Capture the cell that displays the provided text and extract its [x, y] central coordinate. 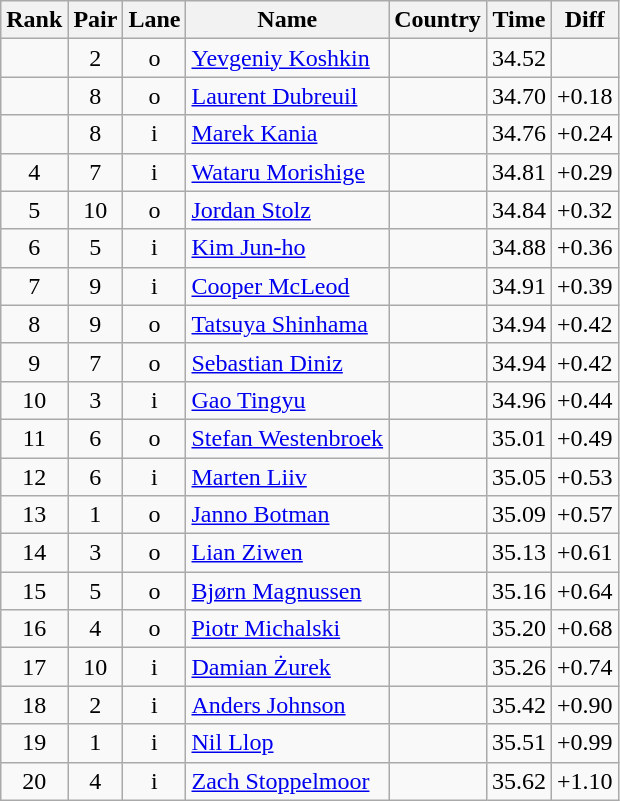
Pair [96, 20]
20 [34, 781]
16 [34, 629]
+0.74 [584, 667]
Yevgeniy Koshkin [288, 58]
Anders Johnson [288, 705]
Name [288, 20]
Lian Ziwen [288, 553]
35.13 [518, 553]
+0.64 [584, 591]
35.05 [518, 477]
+0.29 [584, 172]
19 [34, 743]
Cooper McLeod [288, 286]
Nil Llop [288, 743]
14 [34, 553]
+0.68 [584, 629]
+0.99 [584, 743]
34.84 [518, 210]
+0.39 [584, 286]
Diff [584, 20]
34.52 [518, 58]
11 [34, 438]
35.42 [518, 705]
Marten Liiv [288, 477]
Lane [154, 20]
Gao Tingyu [288, 400]
+0.49 [584, 438]
35.26 [518, 667]
15 [34, 591]
34.70 [518, 96]
Wataru Morishige [288, 172]
34.81 [518, 172]
+0.18 [584, 96]
Stefan Westenbroek [288, 438]
34.76 [518, 134]
35.01 [518, 438]
Damian Żurek [288, 667]
Tatsuya Shinhama [288, 324]
17 [34, 667]
34.96 [518, 400]
Jordan Stolz [288, 210]
+0.36 [584, 248]
12 [34, 477]
Kim Jun-ho [288, 248]
18 [34, 705]
+0.57 [584, 515]
+0.32 [584, 210]
+0.61 [584, 553]
35.20 [518, 629]
+0.44 [584, 400]
Piotr Michalski [288, 629]
+1.10 [584, 781]
Time [518, 20]
+0.90 [584, 705]
34.91 [518, 286]
Country [438, 20]
35.16 [518, 591]
Laurent Dubreuil [288, 96]
35.62 [518, 781]
Marek Kania [288, 134]
Zach Stoppelmoor [288, 781]
35.51 [518, 743]
13 [34, 515]
Rank [34, 20]
Bjørn Magnussen [288, 591]
+0.53 [584, 477]
Janno Botman [288, 515]
35.09 [518, 515]
34.88 [518, 248]
Sebastian Diniz [288, 362]
+0.24 [584, 134]
